From the cell containing the given text, extract its center point as (X, Y) coordinate. 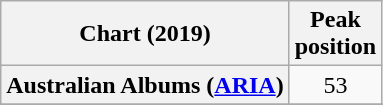
Chart (2019) (145, 34)
Peakposition (335, 34)
Australian Albums (ARIA) (145, 85)
53 (335, 85)
